Return (X, Y) of the center of cell containing provided text 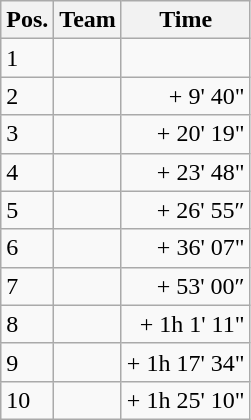
Team (88, 20)
7 (28, 286)
2 (28, 96)
1 (28, 58)
5 (28, 210)
3 (28, 134)
Pos. (28, 20)
+ 1h 17' 34" (186, 362)
+ 36' 07" (186, 248)
+ 26' 55″ (186, 210)
+ 1h 1' 11" (186, 324)
+ 23' 48" (186, 172)
9 (28, 362)
+ 9' 40" (186, 96)
+ 53' 00″ (186, 286)
10 (28, 400)
Time (186, 20)
4 (28, 172)
+ 1h 25' 10" (186, 400)
6 (28, 248)
+ 20' 19" (186, 134)
8 (28, 324)
